Detect which cell encompasses the target text, then output its [X, Y] center coordinate. 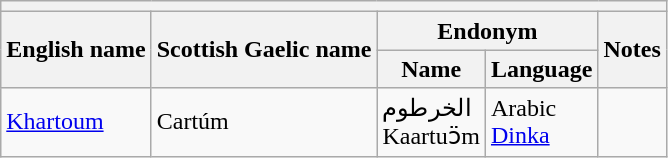
ArabicDinka [541, 122]
Language [541, 69]
English name [76, 50]
Name [432, 69]
Endonym [488, 31]
الخرطومKaartuɔ̈m [432, 122]
Notes [632, 50]
Cartúm [264, 122]
Khartoum [76, 122]
Scottish Gaelic name [264, 50]
